Scan for the cell matching the given text and deliver its (X, Y) coordinate at center. 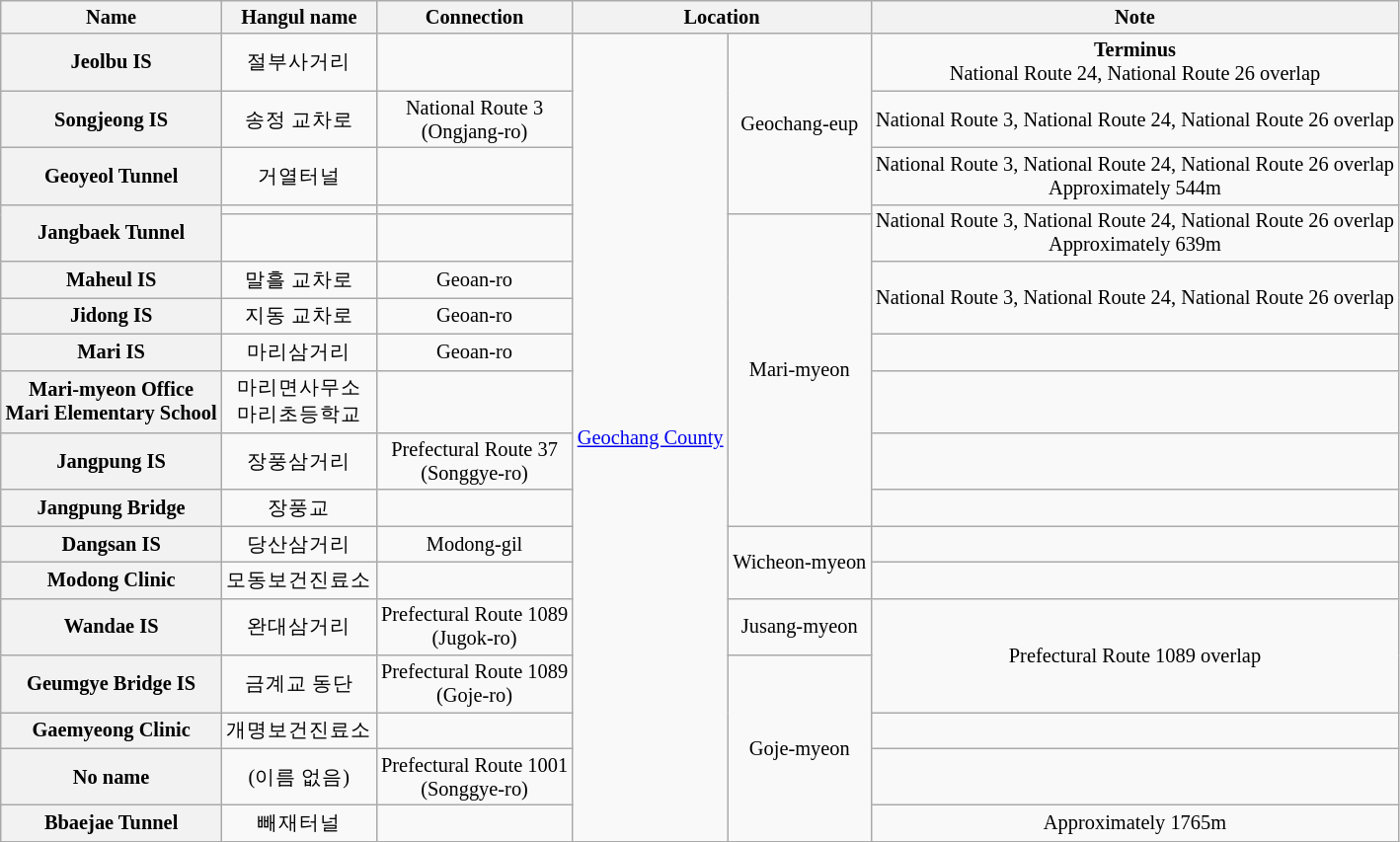
송정 교차로 (298, 119)
모동보건진료소 (298, 580)
Mari IS (112, 351)
Prefectural Route 1089(Goje-ro) (474, 684)
Note (1135, 17)
Jangpung IS (112, 461)
Geumgye Bridge IS (112, 684)
Gaemyeong Clinic (112, 730)
Mari-myeon (800, 370)
National Route 3, National Route 24, National Route 26 overlapApproximately 544m (1135, 176)
No name (112, 777)
Maheul IS (112, 280)
당산삼거리 (298, 545)
Modong-gil (474, 545)
지동 교차로 (298, 316)
Jangbaek Tunnel (112, 233)
Goje-myeon (800, 748)
개명보건진료소 (298, 730)
Songjeong IS (112, 119)
거열터널 (298, 176)
Wandae IS (112, 627)
Modong Clinic (112, 580)
Geochang-eup (800, 124)
TerminusNational Route 24, National Route 26 overlap (1135, 62)
Jidong IS (112, 316)
Hangul name (298, 17)
장풍삼거리 (298, 461)
말흘 교차로 (298, 280)
Geoyeol Tunnel (112, 176)
(이름 없음) (298, 777)
Prefectural Route 1001(Songgye-ro) (474, 777)
Approximately 1765m (1135, 823)
Geochang County (650, 437)
National Route 3(Ongjang-ro) (474, 119)
Prefectural Route 37(Songgye-ro) (474, 461)
빼재터널 (298, 823)
금계교 동단 (298, 684)
Jangpung Bridge (112, 507)
Prefectural Route 1089 overlap (1135, 655)
Jeolbu IS (112, 62)
마리면사무소마리초등학교 (298, 402)
Name (112, 17)
Mari-myeon OfficeMari Elementary School (112, 402)
마리삼거리 (298, 351)
절부사거리 (298, 62)
Bbaejae Tunnel (112, 823)
Jusang-myeon (800, 627)
완대삼거리 (298, 627)
Prefectural Route 1089(Jugok-ro) (474, 627)
Dangsan IS (112, 545)
Connection (474, 17)
Wicheon-myeon (800, 563)
장풍교 (298, 507)
National Route 3, National Route 24, National Route 26 overlapApproximately 639m (1135, 233)
Location (722, 17)
